Pinpoint the cell where the given text exists, returning its [x, y] midpoint coordinate. 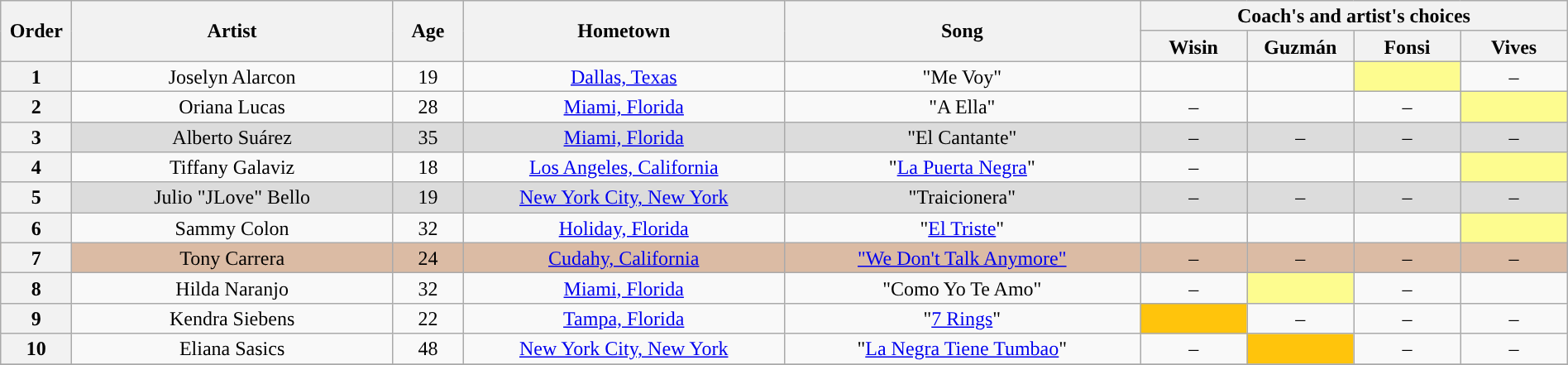
Tony Carrera [232, 258]
35 [428, 137]
1 [36, 76]
Tampa, Florida [624, 318]
Julio "JLove" Bello [232, 197]
Age [428, 31]
Oriana Lucas [232, 106]
Kendra Siebens [232, 318]
Joselyn Alarcon [232, 76]
Cudahy, California [624, 258]
"A Ella" [963, 106]
2 [36, 106]
24 [428, 258]
"La Puerta Negra" [963, 167]
Sammy Colon [232, 228]
Wisin [1194, 46]
Coach's and artist's choices [1355, 17]
Eliana Sasics [232, 349]
18 [428, 167]
Dallas, Texas [624, 76]
Holiday, Florida [624, 228]
"Traicionera" [963, 197]
"El Triste" [963, 228]
Vives [1513, 46]
"7 Rings" [963, 318]
Alberto Suárez [232, 137]
"Como Yo Te Amo" [963, 288]
Los Angeles, California [624, 167]
"El Cantante" [963, 137]
7 [36, 258]
Guzmán [1300, 46]
"We Don't Talk Anymore" [963, 258]
Fonsi [1408, 46]
"La Negra Tiene Tumbao" [963, 349]
Tiffany Galaviz [232, 167]
Song [963, 31]
Hilda Naranjo [232, 288]
Hometown [624, 31]
Order [36, 31]
"Me Voy" [963, 76]
9 [36, 318]
28 [428, 106]
5 [36, 197]
8 [36, 288]
10 [36, 349]
4 [36, 167]
Artist [232, 31]
6 [36, 228]
22 [428, 318]
48 [428, 349]
3 [36, 137]
